Detect which cell encompasses the target text, then output its [X, Y] center coordinate. 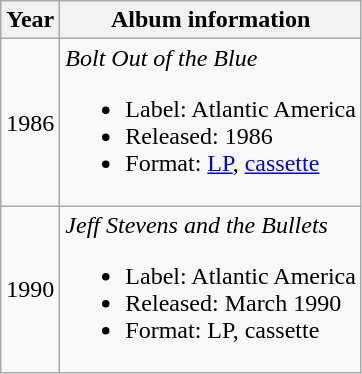
1986 [30, 122]
Bolt Out of the BlueLabel: Atlantic AmericaReleased: 1986Format: LP, cassette [211, 122]
Album information [211, 20]
1990 [30, 290]
Year [30, 20]
Jeff Stevens and the BulletsLabel: Atlantic AmericaReleased: March 1990Format: LP, cassette [211, 290]
